From the cell containing the given text, extract its center point as (x, y) coordinate. 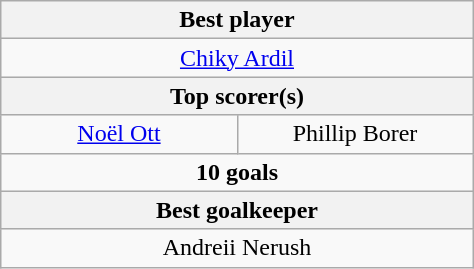
Noël Ott (119, 134)
Best player (237, 20)
Andreii Nerush (237, 248)
Best goalkeeper (237, 210)
Phillip Borer (355, 134)
Top scorer(s) (237, 96)
Chiky Ardil (237, 58)
10 goals (237, 172)
